Provide the (X, Y) coordinate of the cell's center where the given text is located.  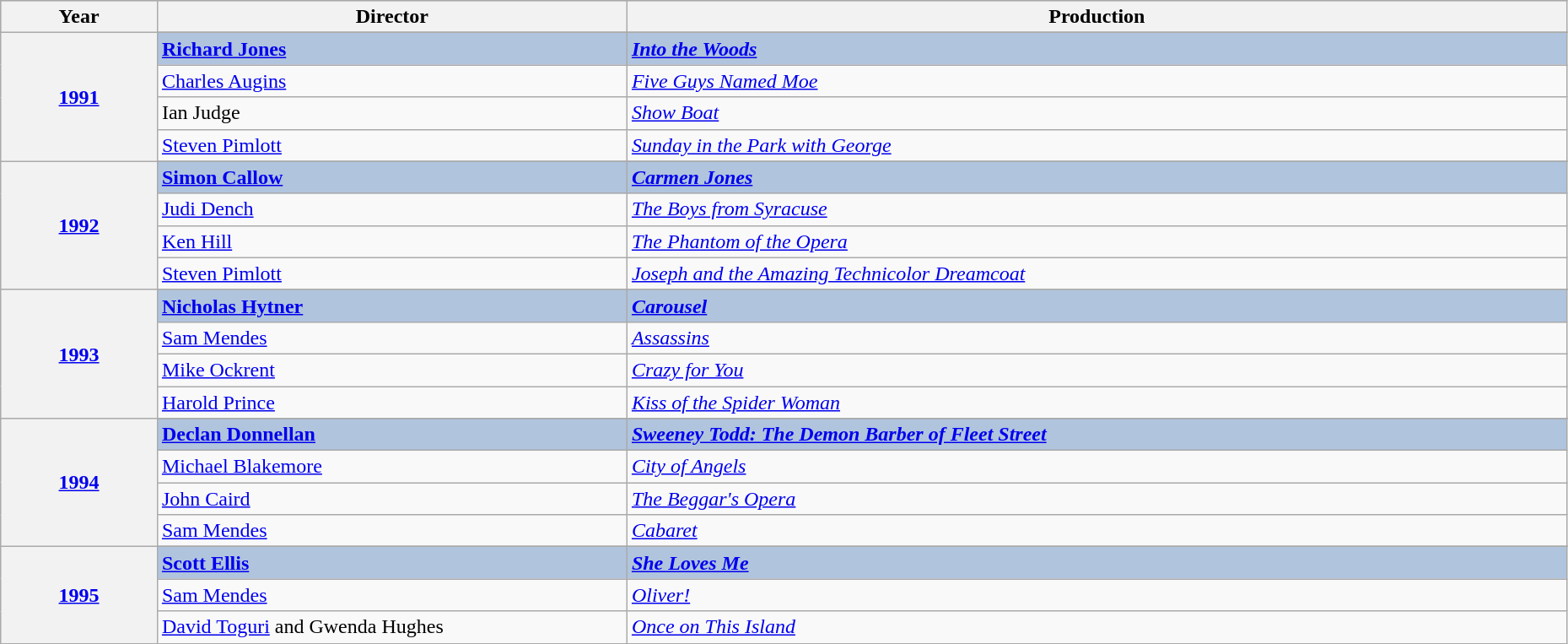
David Toguri and Gwenda Hughes (391, 627)
Charles Augins (391, 81)
Ken Hill (391, 241)
Harold Prince (391, 403)
Into the Woods (1097, 49)
Year (79, 17)
Cabaret (1097, 531)
Once on This Island (1097, 627)
Five Guys Named Moe (1097, 81)
Show Boat (1097, 113)
Nicholas Hytner (391, 306)
Declan Donnellan (391, 435)
Production (1097, 17)
Simon Callow (391, 177)
1995 (79, 595)
Scott Ellis (391, 563)
She Loves Me (1097, 563)
Michael Blakemore (391, 467)
Mike Ockrent (391, 370)
John Caird (391, 499)
Judi Dench (391, 209)
Ian Judge (391, 113)
1993 (79, 354)
Oliver! (1097, 595)
1992 (79, 225)
Assassins (1097, 338)
1991 (79, 97)
Sweeney Todd: The Demon Barber of Fleet Street (1097, 435)
Carousel (1097, 306)
The Boys from Syracuse (1097, 209)
The Beggar's Opera (1097, 499)
1994 (79, 483)
Director (391, 17)
Crazy for You (1097, 370)
Joseph and the Amazing Technicolor Dreamcoat (1097, 273)
Richard Jones (391, 49)
Carmen Jones (1097, 177)
Sunday in the Park with George (1097, 145)
City of Angels (1097, 467)
Kiss of the Spider Woman (1097, 403)
The Phantom of the Opera (1097, 241)
